For the text-containing cell, return its midpoint in (X, Y) coordinate format. 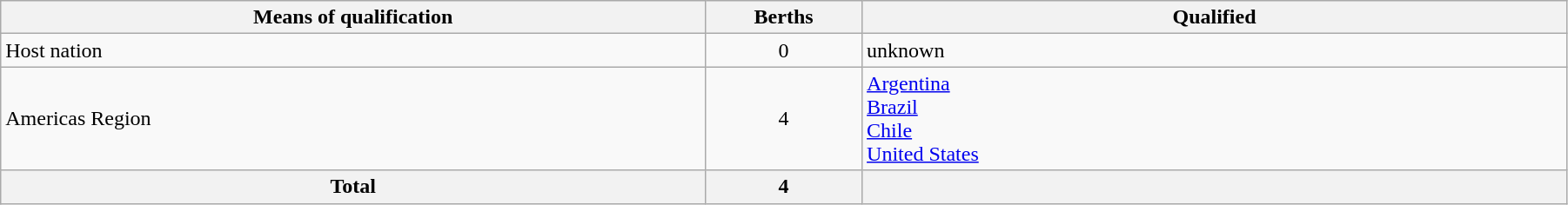
Americas Region (353, 118)
Total (353, 187)
Berths (784, 17)
unknown (1215, 50)
Host nation (353, 50)
Qualified (1215, 17)
Argentina Brazil Chile United States (1215, 118)
Means of qualification (353, 17)
0 (784, 50)
